Capture the cell that displays the provided text and extract its (X, Y) central coordinate. 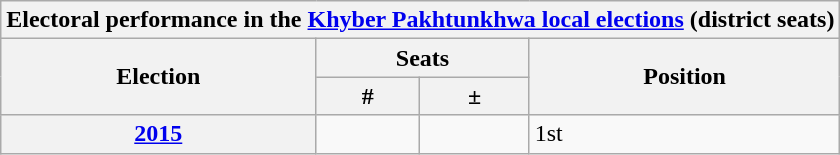
Seats (422, 58)
2015 (158, 134)
± (474, 96)
1st (684, 134)
Electoral performance in the Khyber Pakhtunkhwa local elections (district seats) (420, 20)
Election (158, 77)
# (368, 96)
Position (684, 77)
